Provide the [X, Y] coordinate of the cell's center where the given text is located.  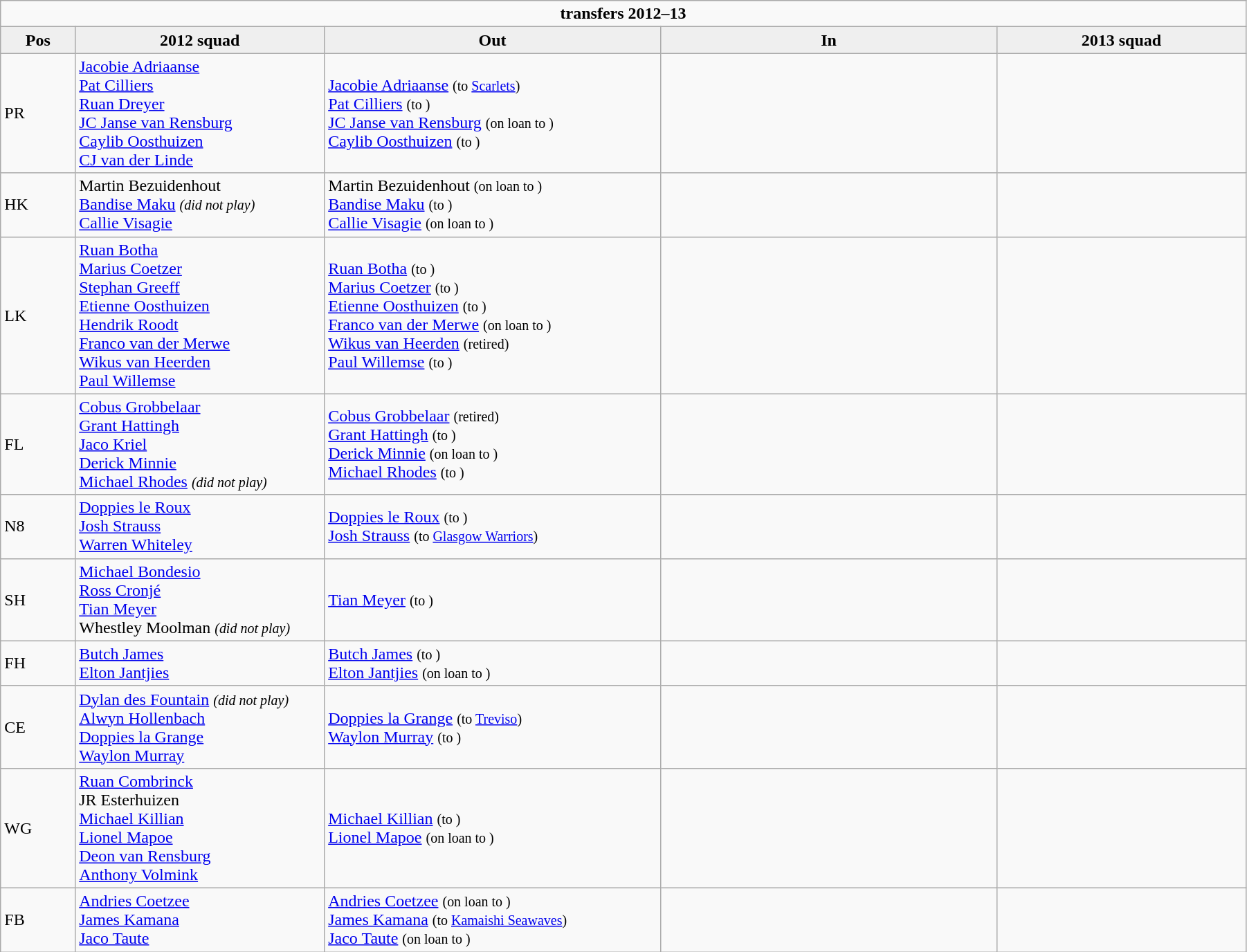
Pos [38, 40]
transfers 2012–13 [623, 14]
Andries CoetzeeJames KamanaJaco Taute [200, 919]
Doppies le RouxJosh StraussWarren Whiteley [200, 527]
HK [38, 205]
Dylan des Fountain (did not play)Alwyn HollenbachDoppies la GrangeWaylon Murray [200, 726]
Butch James (to ) Elton Jantjies (on loan to ) [493, 663]
2013 squad [1121, 40]
FH [38, 663]
Tian Meyer (to ) [493, 599]
In [829, 40]
Ruan CombrinckJR EsterhuizenMichael KillianLionel MapoeDeon van RensburgAnthony Volmink [200, 827]
SH [38, 599]
CE [38, 726]
FL [38, 444]
Butch JamesElton Jantjies [200, 663]
Michael Killian (to ) Lionel Mapoe (on loan to ) [493, 827]
Andries Coetzee (on loan to ) James Kamana (to Kamaishi Seawaves) Jaco Taute (on loan to ) [493, 919]
FB [38, 919]
Michael BondesioRoss CronjéTian MeyerWhestley Moolman (did not play) [200, 599]
Cobus Grobbelaar (retired) Grant Hattingh (to ) Derick Minnie (on loan to ) Michael Rhodes (to ) [493, 444]
LK [38, 315]
Doppies le Roux (to ) Josh Strauss (to Glasgow Warriors) [493, 527]
Ruan BothaMarius CoetzerStephan GreeffEtienne OosthuizenHendrik RoodtFranco van der MerweWikus van HeerdenPaul Willemse [200, 315]
WG [38, 827]
Martin BezuidenhoutBandise Maku (did not play)Callie Visagie [200, 205]
Ruan Botha (to ) Marius Coetzer (to ) Etienne Oosthuizen (to ) Franco van der Merwe (on loan to ) Wikus van Heerden (retired) Paul Willemse (to ) [493, 315]
Jacobie Adriaanse (to Scarlets) Pat Cilliers (to ) JC Janse van Rensburg (on loan to ) Caylib Oosthuizen (to ) [493, 113]
Cobus GrobbelaarGrant HattinghJaco KrielDerick MinnieMichael Rhodes (did not play) [200, 444]
2012 squad [200, 40]
PR [38, 113]
Out [493, 40]
Jacobie AdriaansePat CilliersRuan DreyerJC Janse van RensburgCaylib OosthuizenCJ van der Linde [200, 113]
Martin Bezuidenhout (on loan to ) Bandise Maku (to ) Callie Visagie (on loan to ) [493, 205]
N8 [38, 527]
Doppies la Grange (to Treviso) Waylon Murray (to ) [493, 726]
